Scan for the cell matching the given text and deliver its [x, y] coordinate at center. 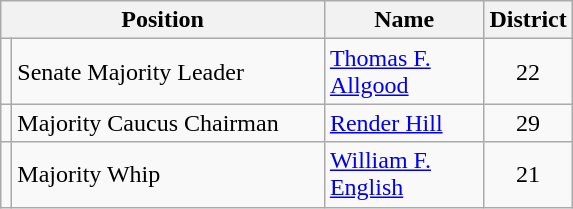
Majority Whip [168, 174]
William F. English [404, 174]
Position [163, 20]
Name [404, 20]
Thomas F. Allgood [404, 72]
Render Hill [404, 123]
22 [528, 72]
Senate Majority Leader [168, 72]
District [528, 20]
29 [528, 123]
Majority Caucus Chairman [168, 123]
21 [528, 174]
